Search for the cell housing the specified text and yield its [x, y] center coordinate. 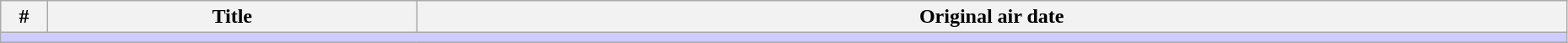
# [24, 17]
Original air date [992, 17]
Title [232, 17]
